Provide the (X, Y) coordinate of the cell's center where the given text is located.  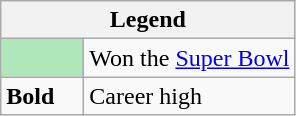
Legend (148, 20)
Won the Super Bowl (190, 58)
Bold (42, 96)
Career high (190, 96)
